Provide the [x, y] coordinate of the cell's center where the given text is located.  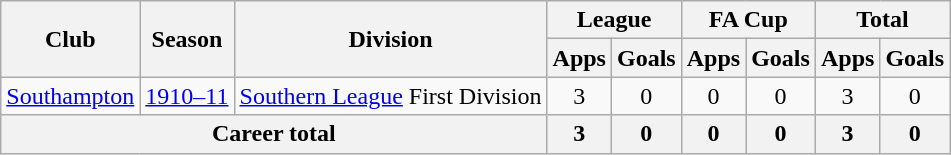
Total [882, 20]
Southampton [70, 96]
Southern League First Division [390, 96]
League [614, 20]
Division [390, 39]
Club [70, 39]
1910–11 [187, 96]
Career total [274, 134]
FA Cup [748, 20]
Season [187, 39]
